Return the (x, y) coordinate for the center point of the cell that contains the specified text.  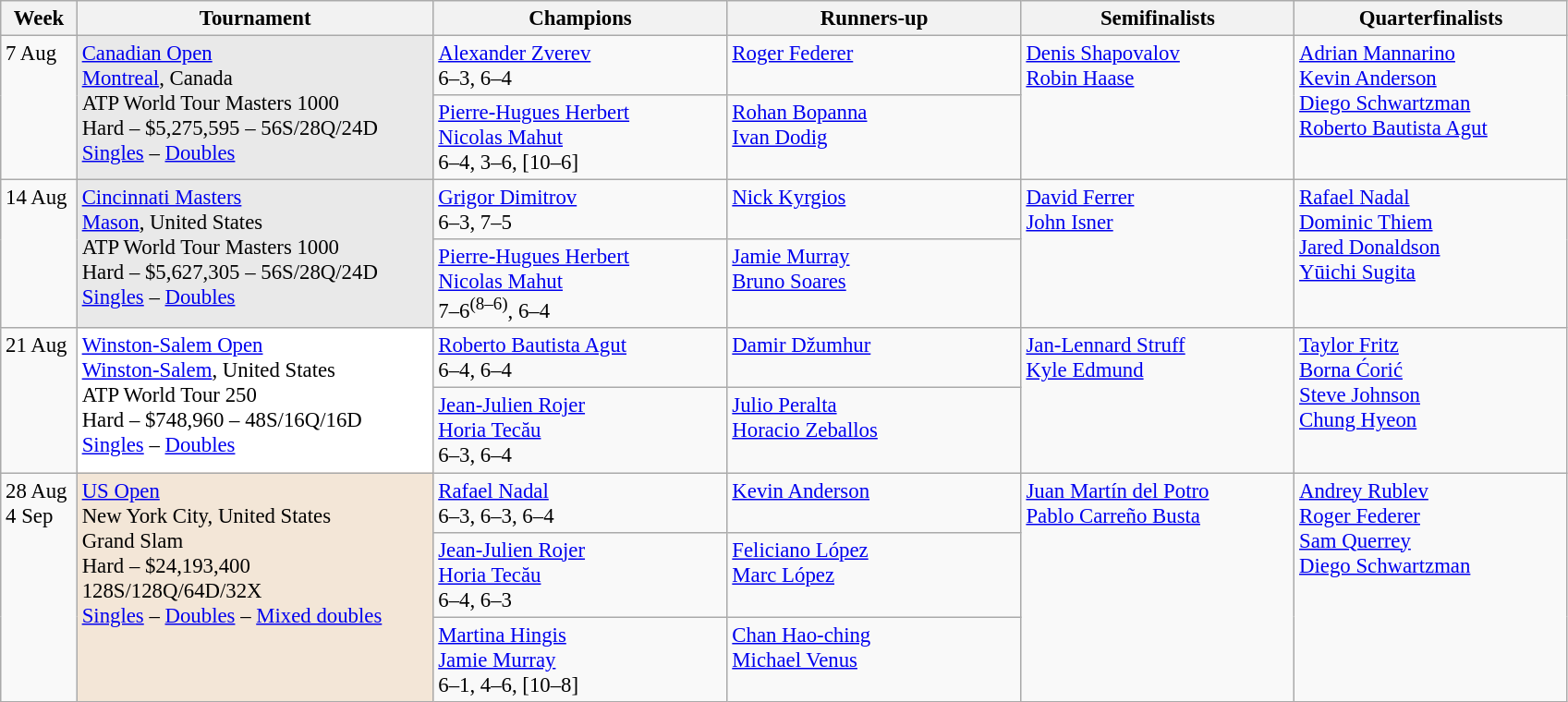
Week (39, 18)
Chan Hao-ching Michael Venus (874, 660)
7 Aug (39, 108)
Grigor Dimitrov6–3, 7–5 (580, 211)
Rafael Nadal Dominic Thiem Jared Donaldson Yūichi Sugita (1431, 255)
Jean-Julien Rojer Horia Tecău6–3, 6–4 (580, 430)
Jamie Murray Bruno Soares (874, 284)
Juan Martín del Potro Pablo Carreño Busta (1158, 587)
US Open New York City, United StatesGrand SlamHard – $24,193,400128S/128Q/64D/32XSingles – Doubles – Mixed doubles (255, 587)
Jan-Lennard Struff Kyle Edmund (1158, 401)
Jean-Julien Rojer Horia Tecău6–4, 6–3 (580, 575)
Julio Peralta Horacio Zeballos (874, 430)
21 Aug (39, 401)
Nick Kyrgios (874, 211)
Rafael Nadal6–3, 6–3, 6–4 (580, 502)
Rohan Bopanna Ivan Dodig (874, 138)
Quarterfinalists (1431, 18)
Roger Federer (874, 67)
28 Aug4 Sep (39, 587)
Tournament (255, 18)
Adrian Mannarino Kevin Anderson Diego Schwartzman Roberto Bautista Agut (1431, 108)
Andrey Rublev Roger Federer Sam Querrey Diego Schwartzman (1431, 587)
Pierre-Hugues Herbert Nicolas Mahut7–6(8–6), 6–4 (580, 284)
Pierre-Hugues Herbert Nicolas Mahut 6–4, 3–6, [10–6] (580, 138)
Damir Džumhur (874, 358)
Kevin Anderson (874, 502)
Semifinalists (1158, 18)
Canadian Open Montreal, CanadaATP World Tour Masters 1000Hard – $5,275,595 – 56S/28Q/24DSingles – Doubles (255, 108)
David Ferrer John Isner (1158, 255)
Champions (580, 18)
Denis Shapovalov Robin Haase (1158, 108)
Feliciano López Marc López (874, 575)
Roberto Bautista Agut6–4, 6–4 (580, 358)
Cincinnati Masters Mason, United StatesATP World Tour Masters 1000Hard – $5,627,305 – 56S/28Q/24DSingles – Doubles (255, 255)
Taylor Fritz Borna Ćorić Steve Johnson Chung Hyeon (1431, 401)
14 Aug (39, 255)
Runners-up (874, 18)
Martina Hingis Jamie Murray6–1, 4–6, [10–8] (580, 660)
Alexander Zverev6–3, 6–4 (580, 67)
Winston-Salem Open Winston-Salem, United States ATP World Tour 250Hard – $748,960 – 48S/16Q/16DSingles – Doubles (255, 401)
